Identify which cell holds the provided text, then report its (x, y) central coordinate. 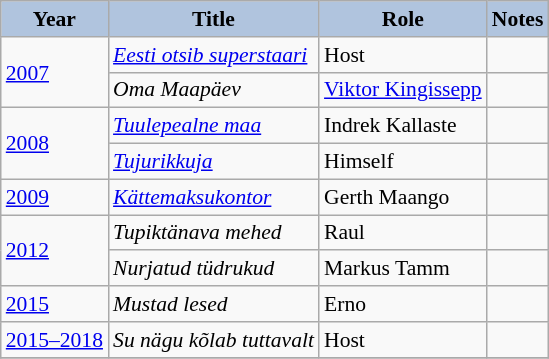
2008 (54, 144)
Tuulepealne maa (214, 126)
Title (214, 19)
Himself (403, 162)
2015–2018 (54, 340)
Oma Maapäev (214, 90)
2012 (54, 250)
Year (54, 19)
Raul (403, 233)
Notes (518, 19)
Gerth Maango (403, 197)
2015 (54, 304)
Kättemaksukontor (214, 197)
2007 (54, 72)
Markus Tamm (403, 269)
Tupiktänava mehed (214, 233)
Mustad lesed (214, 304)
Nurjatud tüdrukud (214, 269)
Viktor Kingissepp (403, 90)
Role (403, 19)
Su nägu kõlab tuttavalt (214, 340)
Tujurikkuja (214, 162)
Eesti otsib superstaari (214, 55)
Indrek Kallaste (403, 126)
2009 (54, 197)
Erno (403, 304)
